Identify which cell holds the provided text, then report its [x, y] central coordinate. 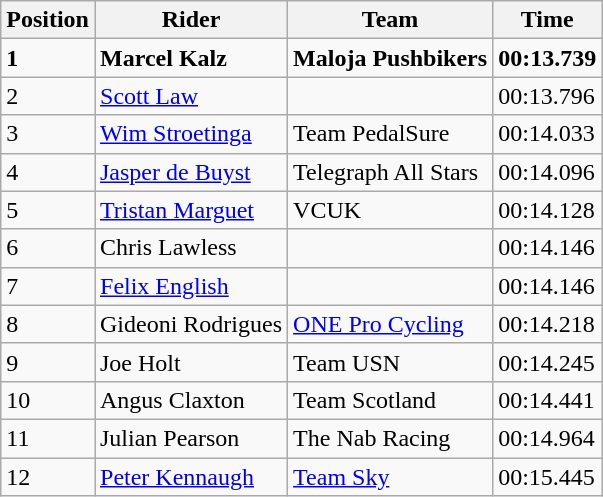
Felix English [190, 286]
00:14.096 [548, 172]
Angus Claxton [190, 400]
Jasper de Buyst [190, 172]
Tristan Marguet [190, 210]
ONE Pro Cycling [390, 324]
12 [48, 477]
00:14.441 [548, 400]
Maloja Pushbikers [390, 58]
2 [48, 96]
VCUK [390, 210]
00:14.033 [548, 134]
5 [48, 210]
Peter Kennaugh [190, 477]
Julian Pearson [190, 438]
Scott Law [190, 96]
Gideoni Rodrigues [190, 324]
6 [48, 248]
Chris Lawless [190, 248]
4 [48, 172]
3 [48, 134]
00:14.218 [548, 324]
9 [48, 362]
Team USN [390, 362]
Time [548, 20]
Team Scotland [390, 400]
Position [48, 20]
Rider [190, 20]
Marcel Kalz [190, 58]
8 [48, 324]
Wim Stroetinga [190, 134]
Team [390, 20]
00:14.128 [548, 210]
7 [48, 286]
Team Sky [390, 477]
The Nab Racing [390, 438]
00:13.739 [548, 58]
00:14.245 [548, 362]
1 [48, 58]
00:14.964 [548, 438]
00:13.796 [548, 96]
10 [48, 400]
Telegraph All Stars [390, 172]
Team PedalSure [390, 134]
11 [48, 438]
00:15.445 [548, 477]
Joe Holt [190, 362]
